Detect which cell encompasses the target text, then output its (X, Y) center coordinate. 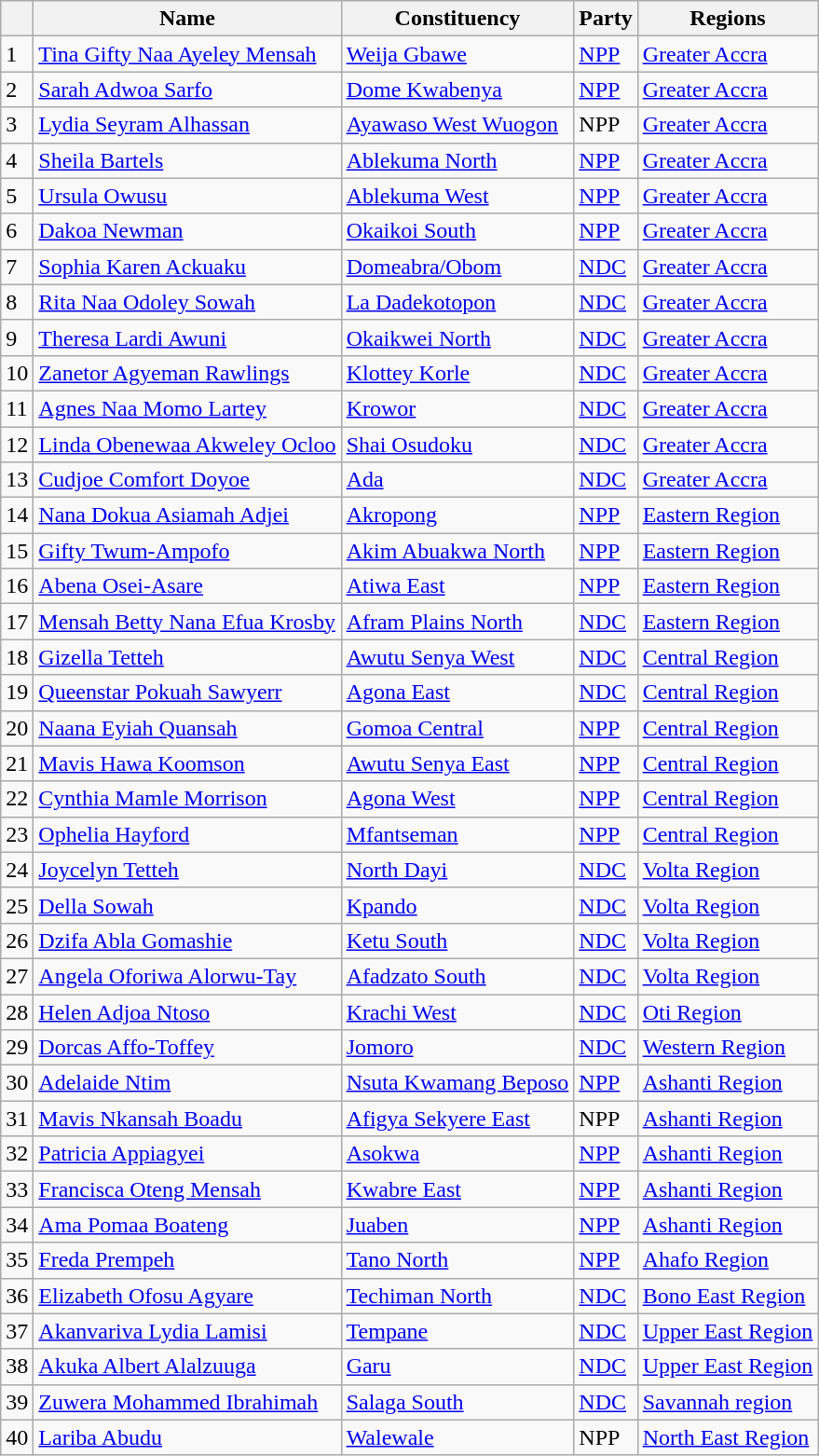
Tempane (457, 1331)
33 (17, 1189)
Constituency (457, 19)
Sophia Karen Ackuaku (187, 267)
13 (17, 480)
1 (17, 54)
Lydia Seyram Alhassan (187, 125)
Patricia Appiagyei (187, 1154)
Sheila Bartels (187, 160)
18 (17, 657)
Bono East Region (728, 1296)
Lariba Abudu (187, 1437)
23 (17, 834)
Ada (457, 480)
34 (17, 1225)
Naana Eyiah Quansah (187, 728)
24 (17, 870)
10 (17, 373)
Kwabre East (457, 1189)
Agona East (457, 693)
Tina Gifty Naa Ayeley Mensah (187, 54)
Krachi West (457, 1011)
Cynthia Mamle Morrison (187, 799)
Okaikwei North (457, 337)
4 (17, 160)
Gomoa Central (457, 728)
19 (17, 693)
Akropong (457, 515)
30 (17, 1083)
Ama Pomaa Boateng (187, 1225)
North East Region (728, 1437)
Agnes Naa Momo Lartey (187, 408)
Weija Gbawe (457, 54)
Oti Region (728, 1011)
Garu (457, 1367)
Sarah Adwoa Sarfo (187, 89)
9 (17, 337)
Jomoro (457, 1048)
Klottey Korle (457, 373)
Freda Prempeh (187, 1260)
Theresa Lardi Awuni (187, 337)
Nana Dokua Asiamah Adjei (187, 515)
26 (17, 941)
17 (17, 622)
2 (17, 89)
Cudjoe Comfort Doyoe (187, 480)
Domeabra/Obom (457, 267)
28 (17, 1011)
Party (606, 19)
32 (17, 1154)
Rita Naa Odoley Sowah (187, 302)
6 (17, 231)
Dorcas Affo-Toffey (187, 1048)
39 (17, 1402)
11 (17, 408)
Dzifa Abla Gomashie (187, 941)
Helen Adjoa Ntoso (187, 1011)
5 (17, 196)
38 (17, 1367)
Awutu Senya East (457, 763)
Adelaide Ntim (187, 1083)
Tano North (457, 1260)
Salaga South (457, 1402)
Krowor (457, 408)
Elizabeth Ofosu Agyare (187, 1296)
20 (17, 728)
Mfantseman (457, 834)
Okaikoi South (457, 231)
35 (17, 1260)
Shai Osudoku (457, 445)
Afigya Sekyere East (457, 1119)
Della Sowah (187, 905)
21 (17, 763)
Mensah Betty Nana Efua Krosby (187, 622)
Ayawaso West Wuogon (457, 125)
Joycelyn Tetteh (187, 870)
Angela Oforiwa Alorwu-Tay (187, 976)
27 (17, 976)
La Dadekotopon (457, 302)
7 (17, 267)
Ablekuma West (457, 196)
Afadzato South (457, 976)
Abena Osei-Asare (187, 586)
Gizella Tetteh (187, 657)
Regions (728, 19)
Kpando (457, 905)
15 (17, 551)
25 (17, 905)
Zanetor Agyeman Rawlings (187, 373)
Agona West (457, 799)
Akim Abuakwa North (457, 551)
Techiman North (457, 1296)
36 (17, 1296)
Atiwa East (457, 586)
37 (17, 1331)
Mavis Nkansah Boadu (187, 1119)
Francisca Oteng Mensah (187, 1189)
Ursula Owusu (187, 196)
North Dayi (457, 870)
Western Region (728, 1048)
Gifty Twum-Ampofo (187, 551)
Linda Obenewaa Akweley Ocloo (187, 445)
Akanvariva Lydia Lamisi (187, 1331)
Name (187, 19)
Asokwa (457, 1154)
Akuka Albert Alalzuuga (187, 1367)
Ophelia Hayford (187, 834)
Walewale (457, 1437)
31 (17, 1119)
Afram Plains North (457, 622)
3 (17, 125)
40 (17, 1437)
Ahafo Region (728, 1260)
Juaben (457, 1225)
Savannah region (728, 1402)
Dome Kwabenya (457, 89)
Nsuta Kwamang Beposo (457, 1083)
Queenstar Pokuah Sawyerr (187, 693)
Zuwera Mohammed Ibrahimah (187, 1402)
16 (17, 586)
Mavis Hawa Koomson (187, 763)
8 (17, 302)
Dakoa Newman (187, 231)
Ketu South (457, 941)
29 (17, 1048)
Awutu Senya West (457, 657)
14 (17, 515)
12 (17, 445)
22 (17, 799)
Ablekuma North (457, 160)
